Detect which cell encompasses the target text, then output its (x, y) center coordinate. 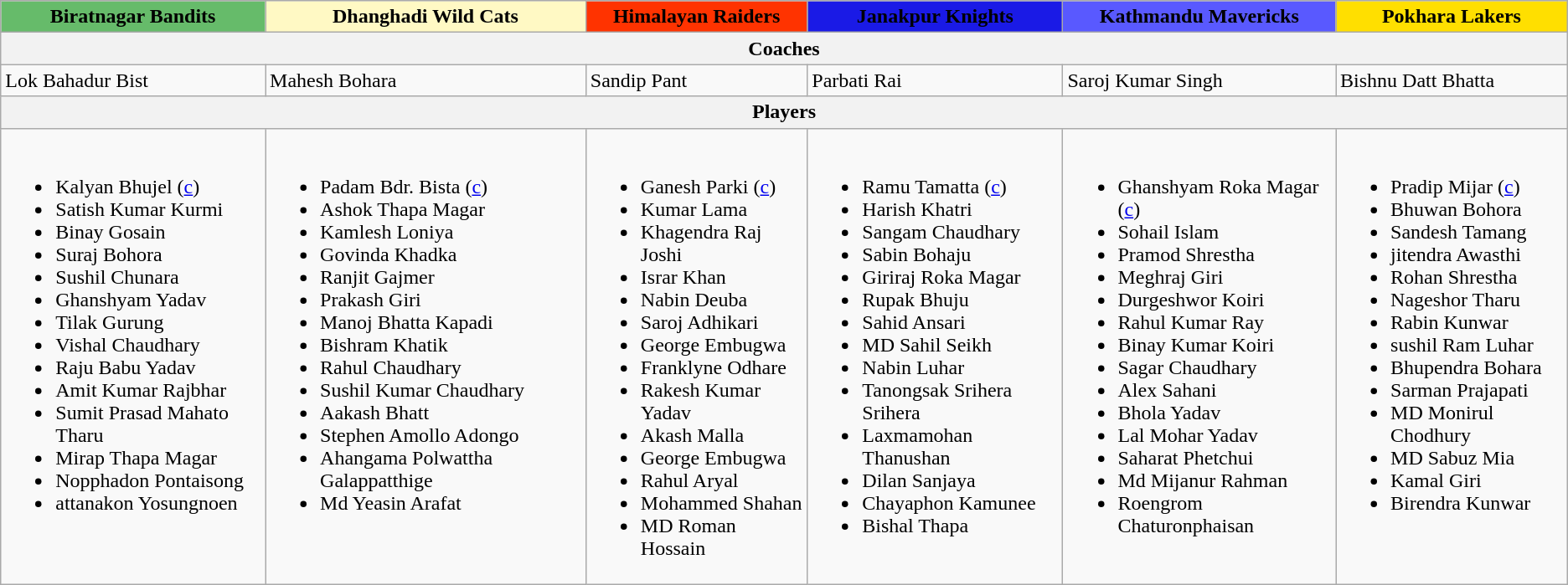
Dhanghadi Wild Cats (426, 17)
Pokhara Lakers (1452, 17)
Lok Bahadur Bist (133, 80)
Himalayan Raiders (696, 17)
Sandip Pant (696, 80)
Mahesh Bohara (426, 80)
Coaches (784, 49)
Parbati Rai (935, 80)
Saroj Kumar Singh (1199, 80)
Biratnagar Bandits (133, 17)
Players (784, 112)
Janakpur Knights (935, 17)
Kathmandu Mavericks (1199, 17)
Bishnu Datt Bhatta (1452, 80)
